Provide the [X, Y] coordinate of the cell's center where the given text is located.  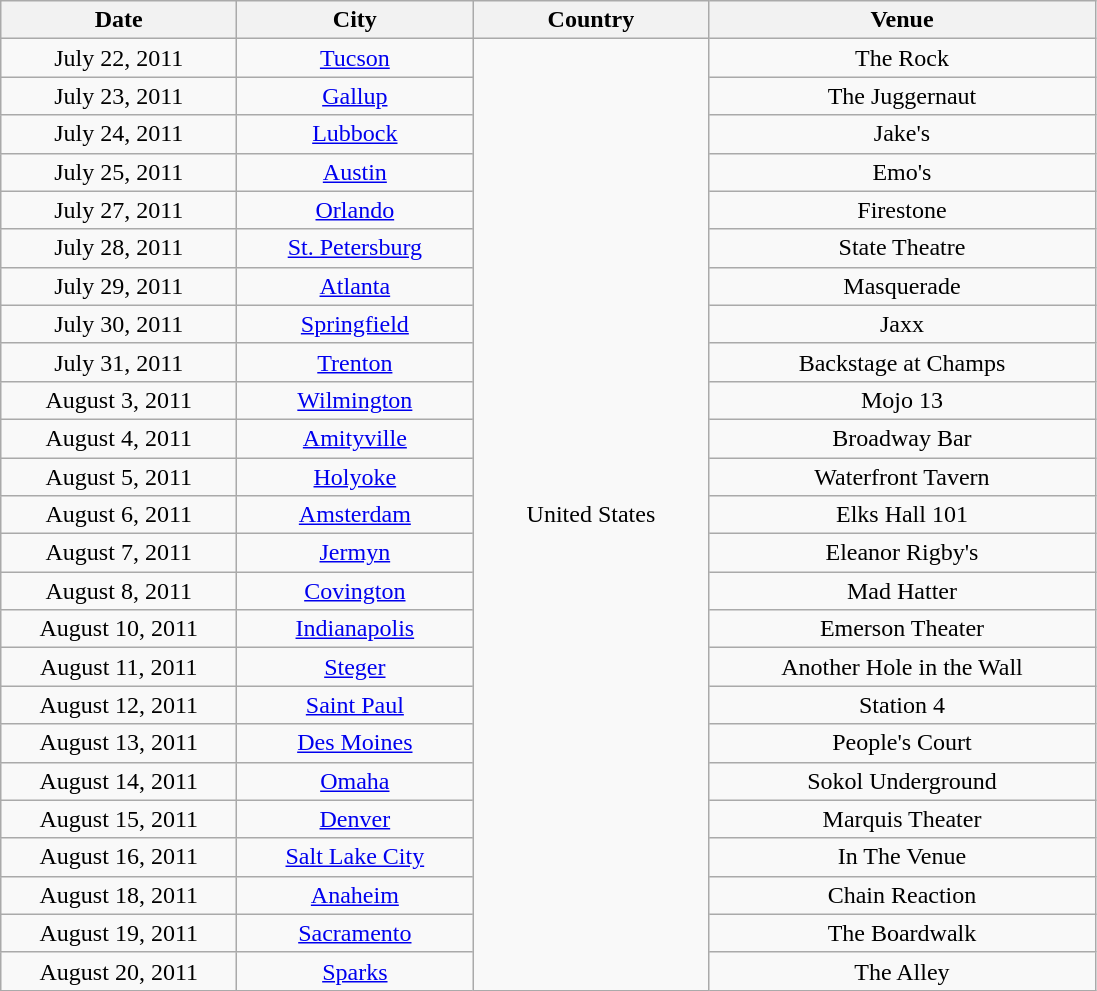
August 10, 2011 [119, 629]
Elks Hall 101 [902, 515]
St. Petersburg [355, 248]
Atlanta [355, 286]
Holyoke [355, 477]
Marquis Theater [902, 819]
August 19, 2011 [119, 933]
Emerson Theater [902, 629]
Denver [355, 819]
Date [119, 20]
Gallup [355, 96]
Venue [902, 20]
August 8, 2011 [119, 591]
Saint Paul [355, 705]
July 29, 2011 [119, 286]
Station 4 [902, 705]
Jermyn [355, 553]
Trenton [355, 362]
Backstage at Champs [902, 362]
Sparks [355, 971]
August 3, 2011 [119, 400]
Sokol Underground [902, 781]
July 23, 2011 [119, 96]
Mojo 13 [902, 400]
Wilmington [355, 400]
August 4, 2011 [119, 438]
July 30, 2011 [119, 324]
Mad Hatter [902, 591]
City [355, 20]
Masquerade [902, 286]
The Boardwalk [902, 933]
July 28, 2011 [119, 248]
Des Moines [355, 743]
Covington [355, 591]
July 24, 2011 [119, 134]
Amsterdam [355, 515]
The Juggernaut [902, 96]
Indianapolis [355, 629]
July 27, 2011 [119, 210]
July 22, 2011 [119, 58]
State Theatre [902, 248]
Anaheim [355, 895]
August 6, 2011 [119, 515]
Sacramento [355, 933]
Jaxx [902, 324]
Country [591, 20]
Eleanor Rigby's [902, 553]
Steger [355, 667]
August 20, 2011 [119, 971]
August 15, 2011 [119, 819]
Broadway Bar [902, 438]
Omaha [355, 781]
August 12, 2011 [119, 705]
Jake's [902, 134]
August 18, 2011 [119, 895]
Waterfront Tavern [902, 477]
July 25, 2011 [119, 172]
August 5, 2011 [119, 477]
August 13, 2011 [119, 743]
Another Hole in the Wall [902, 667]
August 7, 2011 [119, 553]
August 14, 2011 [119, 781]
Emo's [902, 172]
The Rock [902, 58]
Amityville [355, 438]
Austin [355, 172]
July 31, 2011 [119, 362]
Firestone [902, 210]
United States [591, 515]
Lubbock [355, 134]
People's Court [902, 743]
Chain Reaction [902, 895]
The Alley [902, 971]
Salt Lake City [355, 857]
Springfield [355, 324]
August 16, 2011 [119, 857]
In The Venue [902, 857]
Tucson [355, 58]
August 11, 2011 [119, 667]
Orlando [355, 210]
